Detect which cell encompasses the target text, then output its [X, Y] center coordinate. 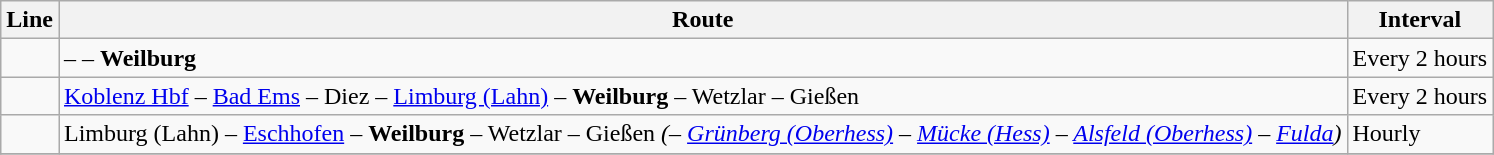
– – Weilburg [702, 58]
Line [30, 20]
Koblenz Hbf – Bad Ems – Diez – Limburg (Lahn) – Weilburg – Wetzlar – Gießen [702, 96]
Route [702, 20]
Interval [1420, 20]
Hourly [1420, 134]
Limburg (Lahn) – Eschhofen – Weilburg – Wetzlar – Gießen (– Grünberg (Oberhess) – Mücke (Hess) – Alsfeld (Oberhess) – Fulda) [702, 134]
